Find where the given text appears and provide that cell's center as [x, y] coordinate. 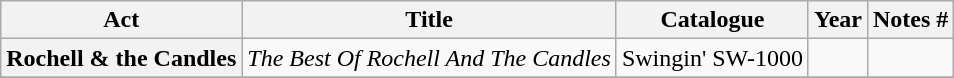
Rochell & the Candles [122, 58]
Swingin' SW-1000 [712, 58]
Year [838, 20]
Title [430, 20]
Act [122, 20]
Catalogue [712, 20]
Notes # [910, 20]
The Best Of Rochell And The Candles [430, 58]
